Capture the cell that displays the provided text and extract its [X, Y] central coordinate. 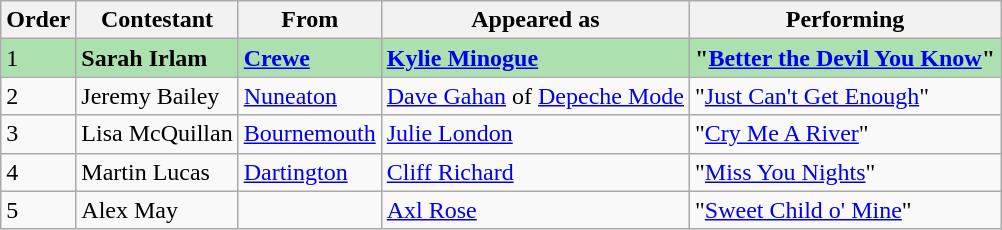
Crewe [310, 58]
"Sweet Child o' Mine" [846, 210]
Jeremy Bailey [157, 96]
Lisa McQuillan [157, 134]
"Miss You Nights" [846, 172]
Alex May [157, 210]
Julie London [535, 134]
Nuneaton [310, 96]
Appeared as [535, 20]
1 [38, 58]
Sarah Irlam [157, 58]
Martin Lucas [157, 172]
Kylie Minogue [535, 58]
Cliff Richard [535, 172]
5 [38, 210]
Contestant [157, 20]
2 [38, 96]
Axl Rose [535, 210]
Order [38, 20]
Dartington [310, 172]
"Cry Me A River" [846, 134]
3 [38, 134]
"Better the Devil You Know" [846, 58]
Dave Gahan of Depeche Mode [535, 96]
Performing [846, 20]
"Just Can't Get Enough" [846, 96]
4 [38, 172]
From [310, 20]
Bournemouth [310, 134]
